Search for the cell housing the specified text and yield its [x, y] center coordinate. 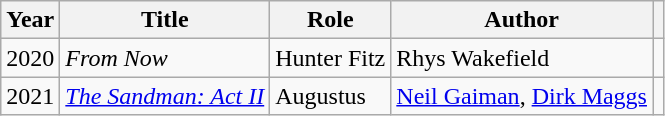
2020 [30, 58]
Neil Gaiman, Dirk Maggs [522, 96]
Role [330, 20]
2021 [30, 96]
Rhys Wakefield [522, 58]
Year [30, 20]
From Now [165, 58]
The Sandman: Act II [165, 96]
Augustus [330, 96]
Author [522, 20]
Title [165, 20]
Hunter Fitz [330, 58]
